Find where the given text appears and provide that cell's center as [X, Y] coordinate. 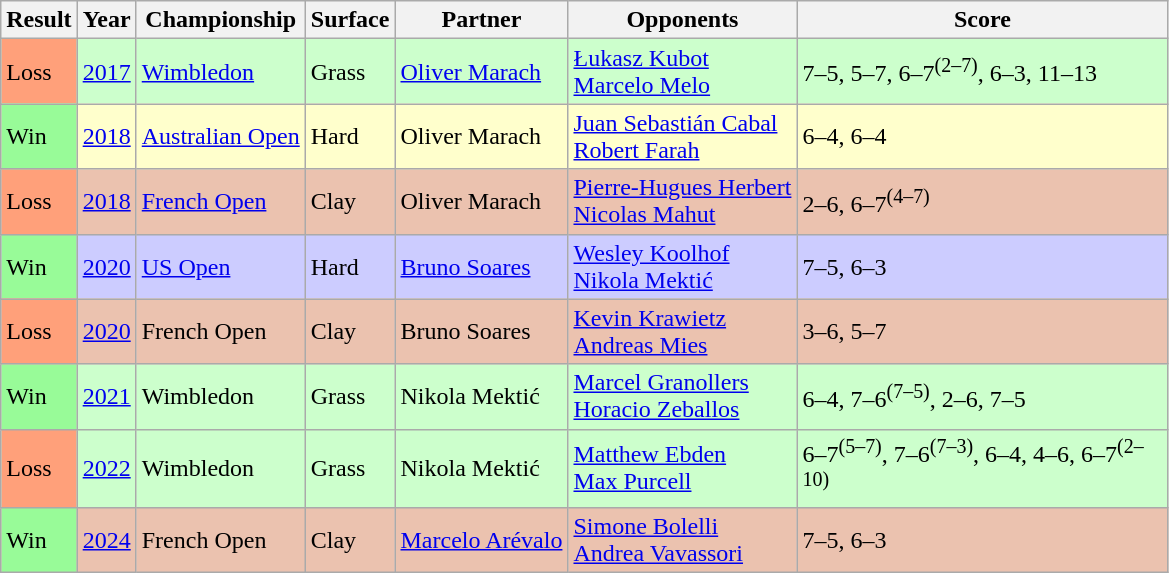
Championship [220, 20]
2021 [106, 396]
Surface [350, 20]
3–6, 5–7 [982, 332]
2017 [106, 72]
Result [39, 20]
US Open [220, 266]
6–7(5–7), 7–6(7–3), 6–4, 4–6, 6–7(2–10) [982, 468]
Kevin Krawietz Andreas Mies [682, 332]
2–6, 6–7(4–7) [982, 202]
7–5, 5–7, 6–7(2–7), 6–3, 11–13 [982, 72]
Pierre-Hugues Herbert Nicolas Mahut [682, 202]
Łukasz Kubot Marcelo Melo [682, 72]
Partner [482, 20]
2022 [106, 468]
2024 [106, 540]
Marcel Granollers Horacio Zeballos [682, 396]
Australian Open [220, 136]
Matthew Ebden Max Purcell [682, 468]
6–4, 6–4 [982, 136]
Juan Sebastián Cabal Robert Farah [682, 136]
Year [106, 20]
Marcelo Arévalo [482, 540]
6–4, 7–6(7–5), 2–6, 7–5 [982, 396]
Wesley Koolhof Nikola Mektić [682, 266]
Score [982, 20]
Simone Bolelli Andrea Vavassori [682, 540]
Opponents [682, 20]
